Pinpoint the cell where the given text exists, returning its [X, Y] midpoint coordinate. 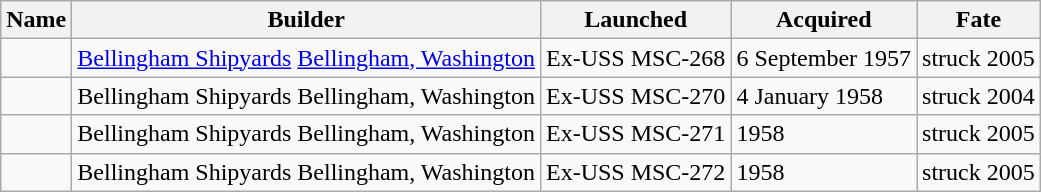
Ex-USS MSC-270 [635, 96]
struck 2004 [979, 96]
Launched [635, 20]
4 January 1958 [824, 96]
Name [36, 20]
Ex-USS MSC-271 [635, 134]
Acquired [824, 20]
Builder [306, 20]
Ex-USS MSC-272 [635, 172]
Ex-USS MSC-268 [635, 58]
Fate [979, 20]
6 September 1957 [824, 58]
